Output the (x, y) coordinate of the center of the cell containing the given text.  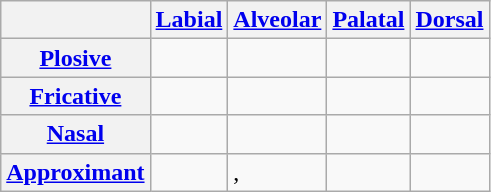
Approximant (76, 172)
Labial (189, 20)
Alveolar (278, 20)
, (278, 172)
Palatal (368, 20)
Fricative (76, 96)
Dorsal (450, 20)
Plosive (76, 58)
Nasal (76, 134)
